Extract the [X, Y] coordinate from the center of the cell holding the provided text.  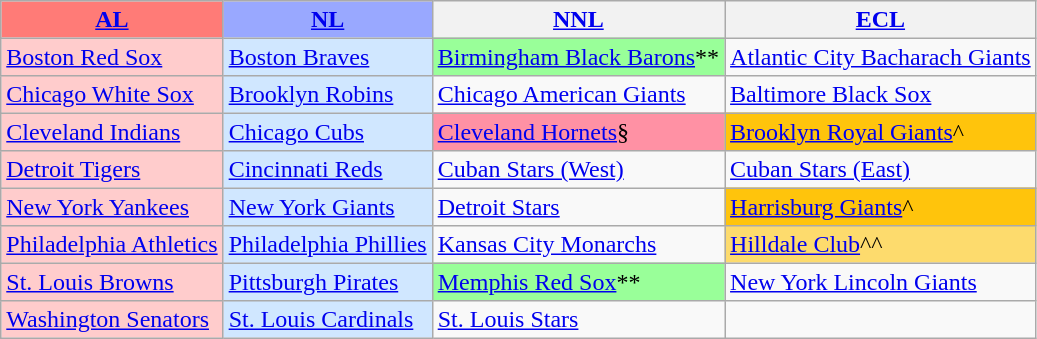
NL [328, 20]
Boston Braves [328, 56]
Baltimore Black Sox [881, 94]
ECL [881, 20]
Philadelphia Athletics [112, 244]
Chicago Cubs [328, 132]
Kansas City Monarchs [578, 244]
Detroit Tigers [112, 170]
Cincinnati Reds [328, 170]
Washington Senators [112, 318]
Memphis Red Sox** [578, 282]
Chicago American Giants [578, 94]
Atlantic City Bacharach Giants [881, 56]
Philadelphia Phillies [328, 244]
St. Louis Stars [578, 318]
Detroit Stars [578, 206]
Chicago White Sox [112, 94]
New York Yankees [112, 206]
St. Louis Cardinals [328, 318]
Cuban Stars (East) [881, 170]
Birmingham Black Barons** [578, 56]
New York Lincoln Giants [881, 282]
Harrisburg Giants^ [881, 206]
New York Giants [328, 206]
Cleveland Hornets§ [578, 132]
Brooklyn Royal Giants^ [881, 132]
Pittsburgh Pirates [328, 282]
Cuban Stars (West) [578, 170]
Hilldale Club^^ [881, 244]
St. Louis Browns [112, 282]
Brooklyn Robins [328, 94]
Cleveland Indians [112, 132]
AL [112, 20]
NNL [578, 20]
Boston Red Sox [112, 56]
